Find where the given text appears and provide that cell's center as [X, Y] coordinate. 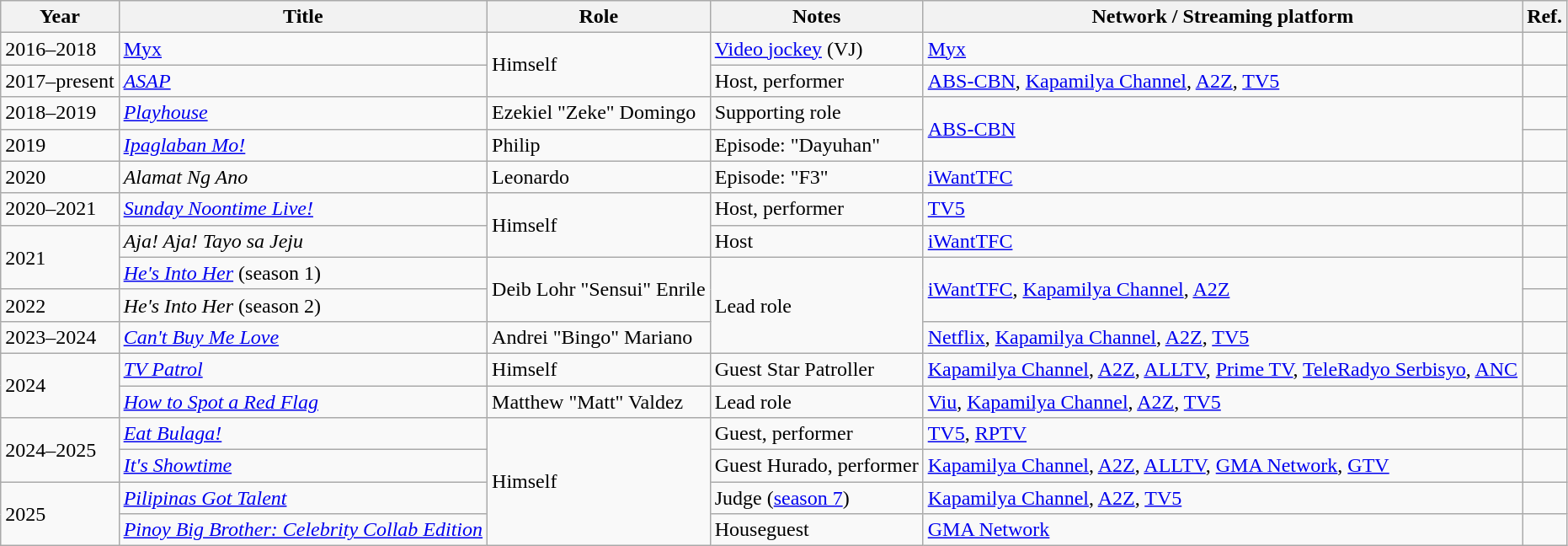
Kapamilya Channel, A2Z, TV5 [1223, 498]
Alamat Ng Ano [303, 177]
Netflix, Kapamilya Channel, A2Z, TV5 [1223, 337]
Aja! Aja! Tayo sa Jeju [303, 241]
He's Into Her (season 1) [303, 273]
2019 [60, 145]
Title [303, 17]
ASAP [303, 81]
2023–2024 [60, 337]
2022 [60, 305]
Can't Buy Me Love [303, 337]
2025 [60, 514]
Episode: "Dayuhan" [817, 145]
Guest Star Patroller [817, 369]
Video jockey (VJ) [817, 49]
Andrei "Bingo" Mariano [600, 337]
Guest Hurado, performer [817, 466]
Episode: "F3" [817, 177]
Host [817, 241]
Kapamilya Channel, A2Z, ALLTV, GMA Network, GTV [1223, 466]
Viu, Kapamilya Channel, A2Z, TV5 [1223, 402]
2024 [60, 385]
Sunday Noontime Live! [303, 209]
TV Patrol [303, 369]
Kapamilya Channel, A2Z, ALLTV, Prime TV, TeleRadyo Serbisyo, ANC [1223, 369]
TV5, RPTV [1223, 434]
Ezekiel "Zeke" Domingo [600, 113]
Playhouse [303, 113]
2021 [60, 257]
Philip [600, 145]
2020–2021 [60, 209]
Matthew "Matt" Valdez [600, 402]
Leonardo [600, 177]
2017–present [60, 81]
Deib Lohr "Sensui" Enrile [600, 289]
2020 [60, 177]
Year [60, 17]
Judge (season 7) [817, 498]
Ipaglaban Mo! [303, 145]
ABS-CBN [1223, 129]
2016–2018 [60, 49]
Ref. [1544, 17]
GMA Network [1223, 530]
It's Showtime [303, 466]
Role [600, 17]
ABS-CBN, Kapamilya Channel, A2Z, TV5 [1223, 81]
Guest, performer [817, 434]
Supporting role [817, 113]
2024–2025 [60, 450]
TV5 [1223, 209]
Pinoy Big Brother: Celebrity Collab Edition [303, 530]
2018–2019 [60, 113]
Notes [817, 17]
He's Into Her (season 2) [303, 305]
Pilipinas Got Talent [303, 498]
Houseguest [817, 530]
iWantTFC, Kapamilya Channel, A2Z [1223, 289]
How to Spot a Red Flag [303, 402]
Network / Streaming platform [1223, 17]
Eat Bulaga! [303, 434]
